Find where the given text appears and provide that cell's center as (x, y) coordinate. 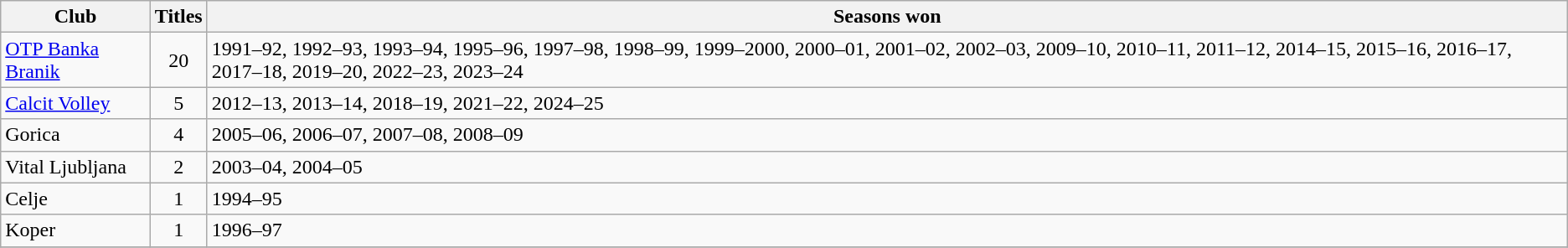
1994–95 (887, 199)
Titles (178, 17)
2003–04, 2004–05 (887, 167)
Gorica (75, 135)
Celje (75, 199)
5 (178, 103)
2012–13, 2013–14, 2018–19, 2021–22, 2024–25 (887, 103)
Vital Ljubljana (75, 167)
Seasons won (887, 17)
2005–06, 2006–07, 2007–08, 2008–09 (887, 135)
OTP Banka Branik (75, 60)
20 (178, 60)
Club (75, 17)
4 (178, 135)
2 (178, 167)
Calcit Volley (75, 103)
Koper (75, 230)
1996–97 (887, 230)
